Capture the cell that displays the provided text and extract its [x, y] central coordinate. 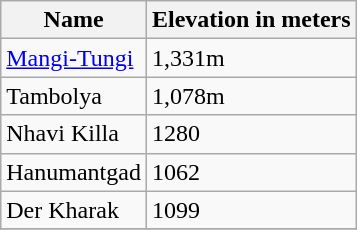
1099 [251, 210]
Name [74, 20]
1062 [251, 172]
Mangi-Tungi [74, 58]
1,331m [251, 58]
Elevation in meters [251, 20]
1,078m [251, 96]
Nhavi Killa [74, 134]
Tambolya [74, 96]
Der Kharak [74, 210]
Hanumantgad [74, 172]
1280 [251, 134]
